Locate the cell with the specified text and output its [X, Y] center coordinate. 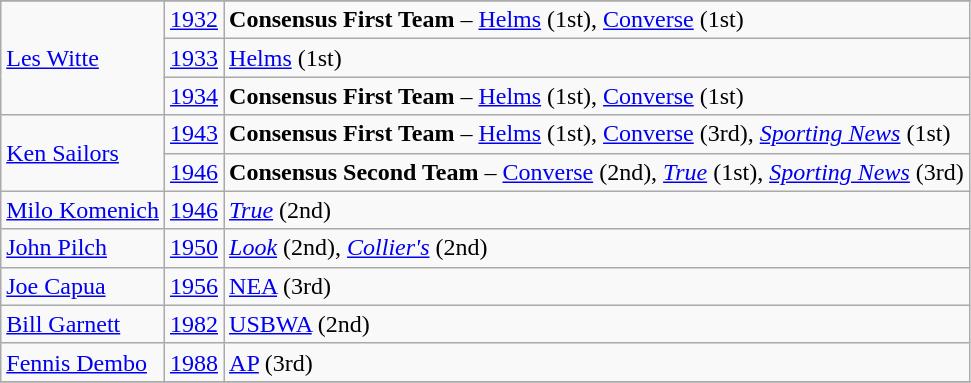
Consensus First Team – Helms (1st), Converse (3rd), Sporting News (1st) [597, 134]
John Pilch [83, 248]
1932 [194, 20]
1934 [194, 96]
Milo Komenich [83, 210]
1950 [194, 248]
USBWA (2nd) [597, 324]
Joe Capua [83, 286]
Helms (1st) [597, 58]
1933 [194, 58]
AP (3rd) [597, 362]
1988 [194, 362]
1956 [194, 286]
Ken Sailors [83, 153]
Bill Garnett [83, 324]
Fennis Dembo [83, 362]
Les Witte [83, 58]
True (2nd) [597, 210]
Consensus Second Team – Converse (2nd), True (1st), Sporting News (3rd) [597, 172]
1943 [194, 134]
1982 [194, 324]
Look (2nd), Collier's (2nd) [597, 248]
NEA (3rd) [597, 286]
